Locate the cell with the specified text and output its [x, y] center coordinate. 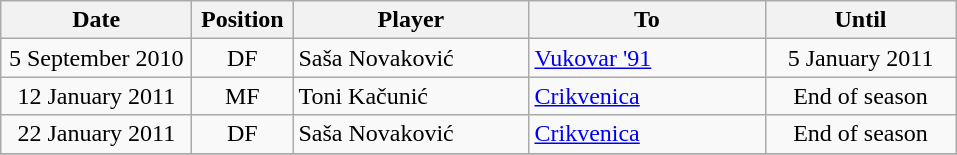
MF [242, 96]
Player [411, 20]
5 January 2011 [860, 58]
Date [96, 20]
22 January 2011 [96, 134]
5 September 2010 [96, 58]
Until [860, 20]
Toni Kačunić [411, 96]
Vukovar '91 [647, 58]
Position [242, 20]
12 January 2011 [96, 96]
To [647, 20]
